Return [X, Y] of the center of cell containing provided text 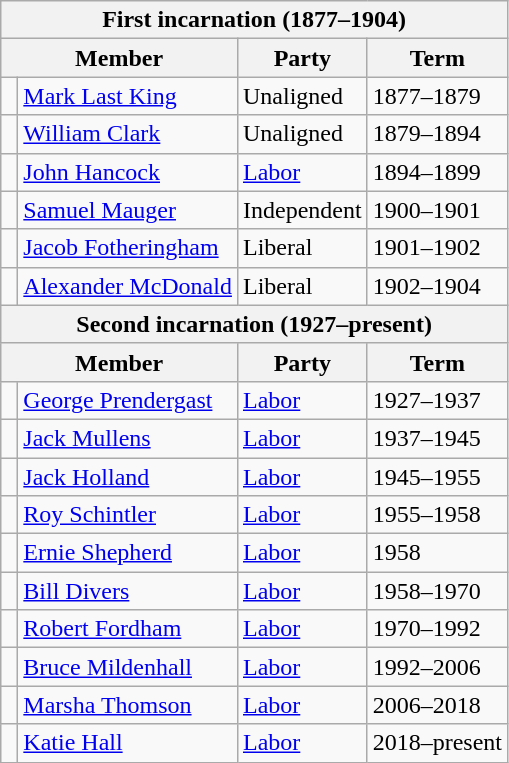
Robert Fordham [128, 629]
Mark Last King [128, 96]
1945–1955 [437, 477]
1992–2006 [437, 667]
1901–1902 [437, 248]
William Clark [128, 134]
John Hancock [128, 172]
Second incarnation (1927–present) [254, 324]
Alexander McDonald [128, 286]
1879–1894 [437, 134]
Jacob Fotheringham [128, 248]
Jack Holland [128, 477]
2018–present [437, 743]
1937–1945 [437, 438]
1958 [437, 553]
Roy Schintler [128, 515]
First incarnation (1877–1904) [254, 20]
1900–1901 [437, 210]
1927–1937 [437, 400]
Katie Hall [128, 743]
Marsha Thomson [128, 705]
Jack Mullens [128, 438]
Ernie Shepherd [128, 553]
1894–1899 [437, 172]
Bill Divers [128, 591]
Bruce Mildenhall [128, 667]
1955–1958 [437, 515]
Samuel Mauger [128, 210]
George Prendergast [128, 400]
1958–1970 [437, 591]
1877–1879 [437, 96]
1902–1904 [437, 286]
2006–2018 [437, 705]
Independent [302, 210]
1970–1992 [437, 629]
